Detect which cell encompasses the target text, then output its (X, Y) center coordinate. 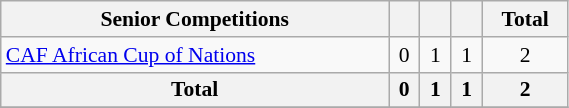
Senior Competitions (195, 19)
CAF African Cup of Nations (195, 55)
